Output the [X, Y] coordinate of the center of the cell containing the given text.  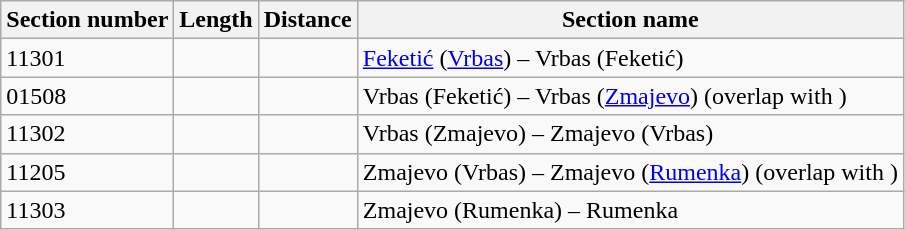
Distance [308, 20]
Zmajevo (Rumenka) – Rumenka [630, 210]
Length [216, 20]
Vrbas (Zmajevo) – Zmajevo (Vrbas) [630, 134]
01508 [88, 96]
11302 [88, 134]
Section name [630, 20]
Vrbas (Feketić) – Vrbas (Zmajevo) (overlap with ) [630, 96]
Zmajevo (Vrbas) – Zmajevo (Rumenka) (overlap with ) [630, 172]
11301 [88, 58]
Section number [88, 20]
11303 [88, 210]
11205 [88, 172]
Feketić (Vrbas) – Vrbas (Feketić) [630, 58]
